Locate the cell with the specified text and output its [X, Y] center coordinate. 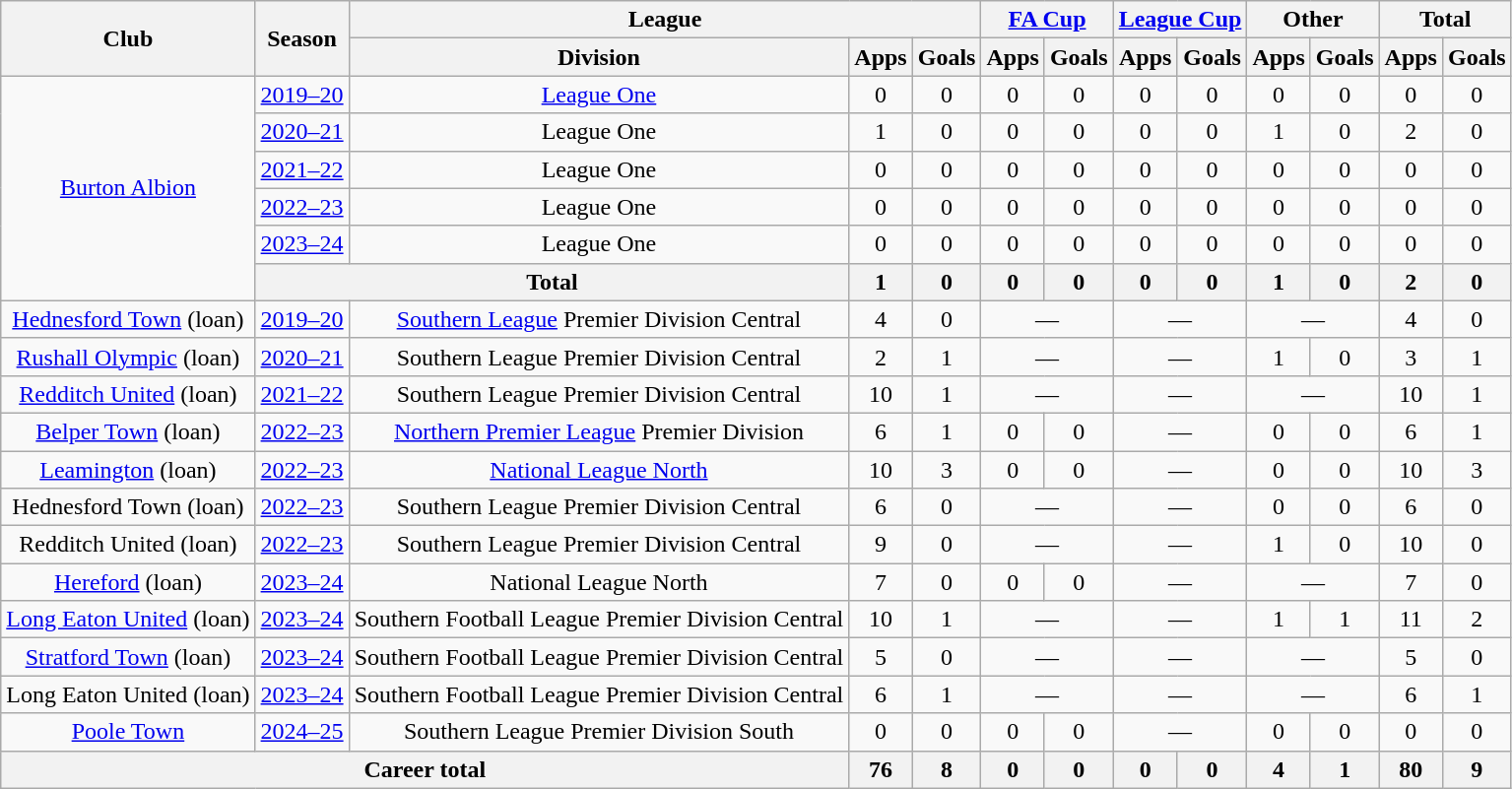
Division [599, 57]
Northern Premier League Premier Division [599, 431]
Club [128, 38]
76 [881, 769]
Belper Town (loan) [128, 431]
80 [1411, 769]
League Cup [1180, 20]
8 [947, 769]
Career total [426, 769]
Burton Albion [128, 188]
Hereford (loan) [128, 582]
Southern League Premier Division South [599, 732]
Other [1313, 20]
2024–25 [301, 732]
Leamington (loan) [128, 470]
FA Cup [1047, 20]
Poole Town [128, 732]
Stratford Town (loan) [128, 657]
Season [301, 38]
Rushall Olympic (loan) [128, 357]
11 [1411, 620]
League [665, 20]
